Capture the cell that displays the provided text and extract its [X, Y] central coordinate. 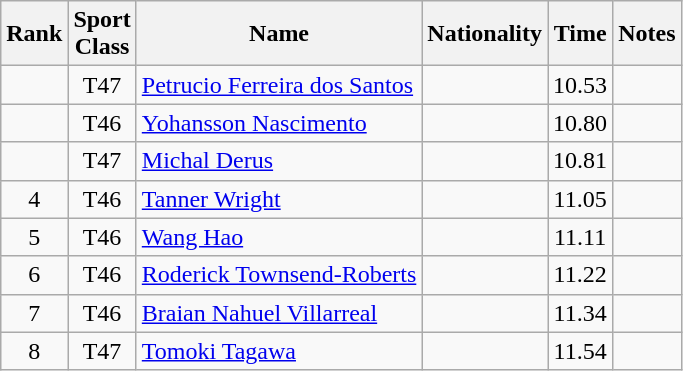
Nationality [485, 34]
Wang Hao [279, 237]
Time [580, 34]
Tomoki Tagawa [279, 351]
Petrucio Ferreira dos Santos [279, 85]
Roderick Townsend-Roberts [279, 275]
11.54 [580, 351]
Tanner Wright [279, 199]
7 [34, 313]
11.11 [580, 237]
10.80 [580, 123]
6 [34, 275]
Name [279, 34]
11.34 [580, 313]
8 [34, 351]
SportClass [102, 34]
10.53 [580, 85]
11.22 [580, 275]
Michal Derus [279, 161]
11.05 [580, 199]
Braian Nahuel Villarreal [279, 313]
Yohansson Nascimento [279, 123]
Notes [647, 34]
10.81 [580, 161]
4 [34, 199]
5 [34, 237]
Rank [34, 34]
